Output the [X, Y] coordinate of the center of the cell containing the given text.  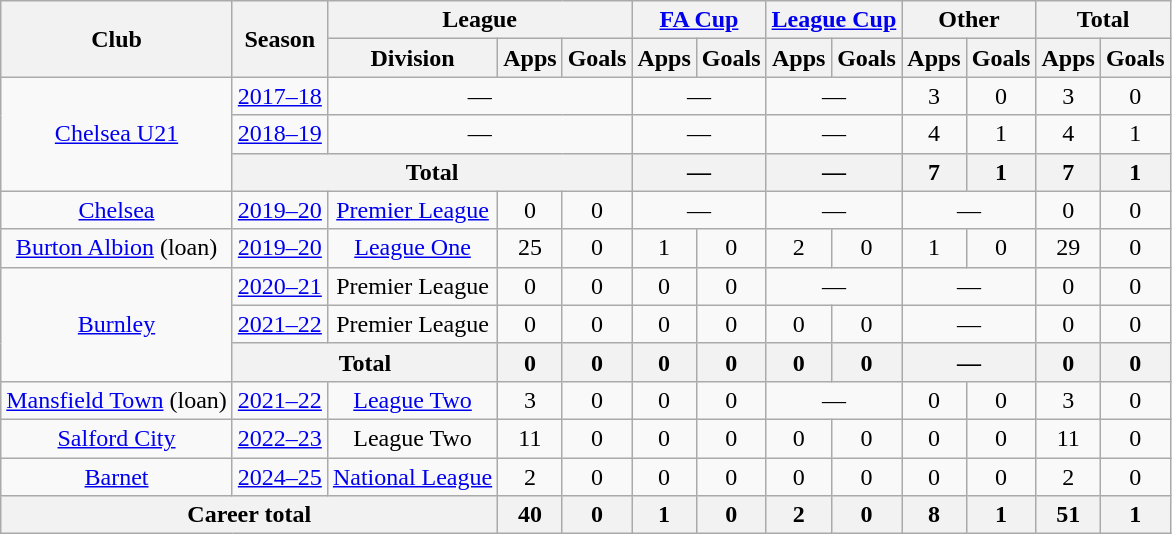
2017–18 [280, 96]
2024–25 [280, 477]
Burton Albion (loan) [117, 248]
Other [969, 20]
Career total [250, 515]
FA Cup [699, 20]
League [479, 20]
Barnet [117, 477]
40 [530, 515]
2020–21 [280, 286]
2018–19 [280, 134]
Season [280, 39]
Mansfield Town (loan) [117, 400]
25 [530, 248]
Burnley [117, 324]
Salford City [117, 438]
National League [412, 477]
Division [412, 58]
29 [1068, 248]
51 [1068, 515]
8 [934, 515]
Chelsea U21 [117, 134]
Club [117, 39]
League One [412, 248]
Chelsea [117, 210]
2022–23 [280, 438]
League Cup [834, 20]
